Search for the cell housing the specified text and yield its (x, y) center coordinate. 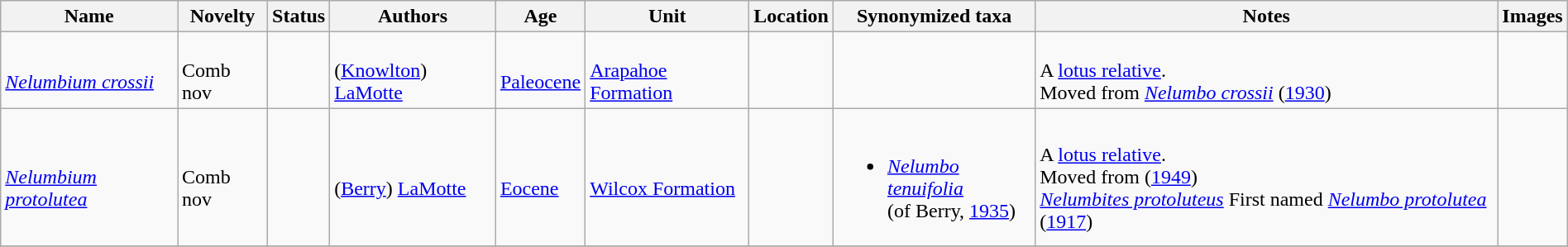
(Berry) LaMotte (414, 177)
Notes (1267, 17)
Nelumbium crossii (89, 70)
Authors (414, 17)
Eocene (540, 177)
Status (299, 17)
Age (540, 17)
Images (1532, 17)
Paleocene (540, 70)
Unit (667, 17)
Nelumbium protolutea (89, 177)
A lotus relative. Moved from (1949)Nelumbites protoluteus First named Nelumbo protolutea (1917) (1267, 177)
Location (791, 17)
A lotus relative. Moved from Nelumbo crossii (1930) (1267, 70)
Novelty (223, 17)
(Knowlton) LaMotte (414, 70)
Wilcox Formation (667, 177)
Nelumbo tenuifolia(of Berry, 1935) (934, 177)
Name (89, 17)
Arapahoe Formation (667, 70)
Synonymized taxa (934, 17)
